Output the (X, Y) coordinate of the center of the cell containing the given text.  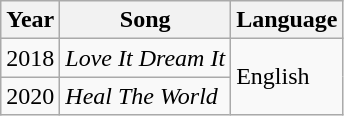
Heal The World (146, 96)
English (287, 77)
2020 (30, 96)
Song (146, 20)
Language (287, 20)
Love It Dream It (146, 58)
Year (30, 20)
2018 (30, 58)
